Locate the cell with the specified text and output its (x, y) center coordinate. 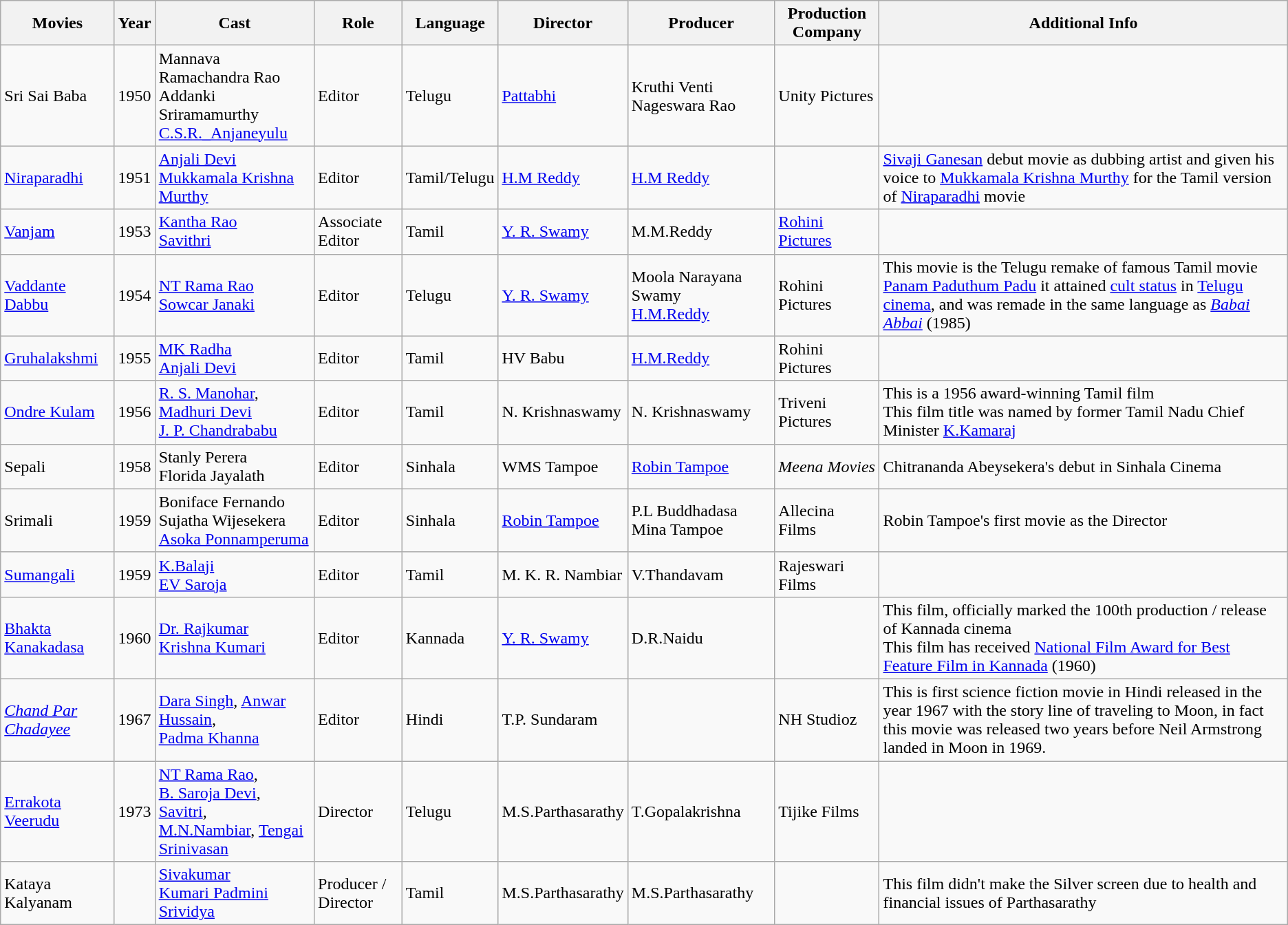
Ondre Kulam (58, 412)
SivakumarKumari PadminiSrividya (234, 893)
Mannava Ramachandra RaoAddanki SriramamurthyC.S.R._Anjaneyulu (234, 96)
Errakota Veerudu (58, 811)
Pattabhi (563, 96)
H.M.Reddy (700, 358)
Producer (700, 23)
Producer / Director (358, 893)
T.Gopalakrishna (700, 811)
NT Rama RaoSowcar Janaki (234, 295)
M.M.Reddy (700, 231)
NT Rama Rao,B. Saroja Devi, Savitri,M.N.Nambiar, Tengai Srinivasan (234, 811)
1960 (135, 637)
Meena Movies (827, 467)
1973 (135, 811)
This is a 1956 award-winning Tamil film This film title was named by former Tamil Nadu Chief Minister K.Kamaraj (1083, 412)
Kannada (450, 637)
1955 (135, 358)
Allecina Films (827, 520)
Movies (58, 23)
1953 (135, 231)
Tijike Films (827, 811)
Dr. RajkumarKrishna Kumari (234, 637)
T.P. Sundaram (563, 720)
Rajeswari Films (827, 574)
P.L BuddhadasaMina Tampoe (700, 520)
Bhakta Kanakadasa (58, 637)
Kantha RaoSavithri (234, 231)
Chitrananda Abeysekera's debut in Sinhala Cinema (1083, 467)
Tamil/Telugu (450, 178)
Hindi (450, 720)
Vanjam (58, 231)
Niraparadhi (58, 178)
1956 (135, 412)
Kataya Kalyanam (58, 893)
Additional Info (1083, 23)
Sumangali (58, 574)
HV Babu (563, 358)
1954 (135, 295)
Unity Pictures (827, 96)
Chand Par Chadayee (58, 720)
This film didn't make the Silver screen due to health and financial issues of Parthasarathy (1083, 893)
1967 (135, 720)
Sri Sai Baba (58, 96)
Boniface Fernando Sujatha Wijesekera Asoka Ponnamperuma (234, 520)
WMS Tampoe (563, 467)
Srimali (58, 520)
R. S. Manohar,Madhuri DeviJ. P. Chandrababu (234, 412)
Role (358, 23)
D.R.Naidu (700, 637)
Anjali DeviMukkamala Krishna Murthy (234, 178)
Language (450, 23)
Moola Narayana SwamyH.M.Reddy (700, 295)
Dara Singh, Anwar Hussain,Padma Khanna (234, 720)
Gruhalakshmi (58, 358)
1958 (135, 467)
Robin Tampoe's first movie as the Director (1083, 520)
Stanly Perera Florida Jayalath (234, 467)
K.BalajiEV Saroja (234, 574)
Vaddante Dabbu (58, 295)
NH Studioz (827, 720)
M. K. R. Nambiar (563, 574)
Production Company (827, 23)
1951 (135, 178)
Cast (234, 23)
Sepali (58, 467)
V.Thandavam (700, 574)
Year (135, 23)
Triveni Pictures (827, 412)
Sivaji Ganesan debut movie as dubbing artist and given his voice to Mukkamala Krishna Murthy for the Tamil version of Niraparadhi movie (1083, 178)
Kruthi Venti Nageswara Rao (700, 96)
MK RadhaAnjali Devi (234, 358)
Associate Editor (358, 231)
1950 (135, 96)
